From the cell containing the given text, extract its center point as (x, y) coordinate. 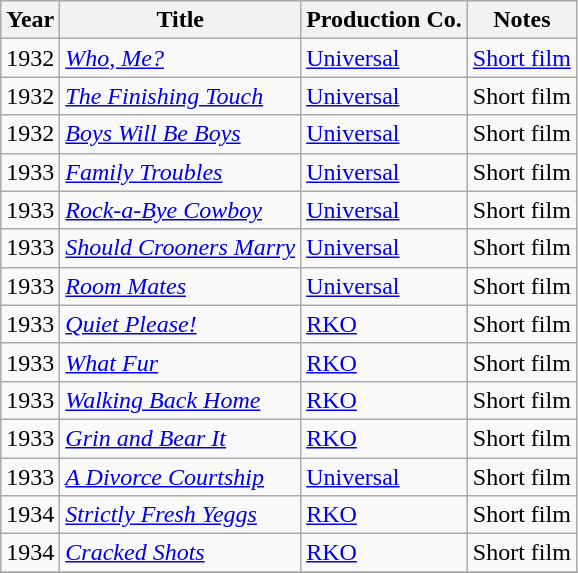
Family Troubles (180, 172)
Strictly Fresh Yeggs (180, 515)
Notes (522, 20)
Room Mates (180, 286)
Quiet Please! (180, 324)
A Divorce Courtship (180, 477)
Walking Back Home (180, 400)
Rock-a-Bye Cowboy (180, 210)
Year (30, 20)
Production Co. (384, 20)
Should Crooners Marry (180, 248)
The Finishing Touch (180, 96)
Cracked Shots (180, 553)
Who, Me? (180, 58)
Grin and Bear It (180, 438)
What Fur (180, 362)
Title (180, 20)
Boys Will Be Boys (180, 134)
